Output the [X, Y] coordinate of the center of the cell containing the given text.  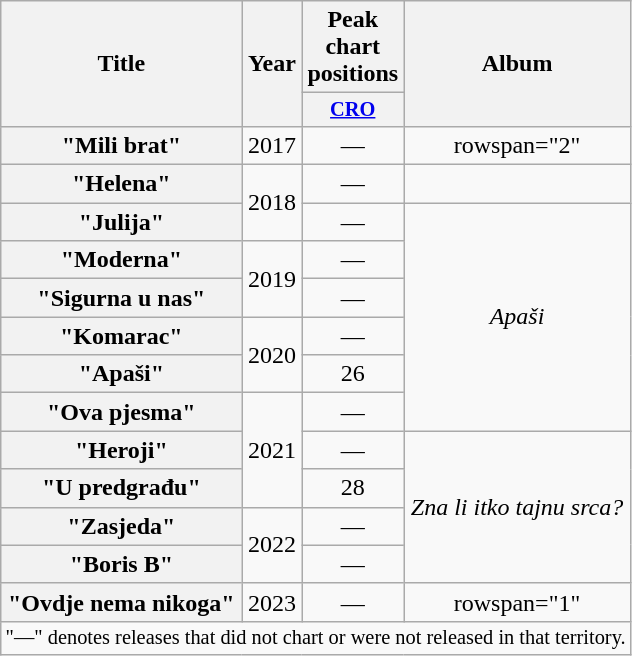
26 [353, 374]
"Ova pjesma" [122, 412]
Apaši [518, 317]
2019 [272, 279]
"Moderna" [122, 260]
"Julija" [122, 222]
2017 [272, 145]
2021 [272, 450]
"Boris B" [122, 564]
"Komarac" [122, 336]
Zna li itko tajnu srca? [518, 507]
Title [122, 64]
Peak chart positions [353, 47]
Album [518, 64]
"Mili brat" [122, 145]
"Zasjeda" [122, 526]
28 [353, 488]
rowspan="2" [518, 145]
rowspan="1" [518, 602]
2022 [272, 545]
2020 [272, 355]
"Sigurna u nas" [122, 298]
"U predgrađu" [122, 488]
2018 [272, 203]
Year [272, 64]
2023 [272, 602]
"—" denotes releases that did not chart or were not released in that territory. [316, 638]
"Helena" [122, 184]
CRO [353, 110]
"Heroji" [122, 450]
"Apaši" [122, 374]
"Ovdje nema nikoga" [122, 602]
